Return the [x, y] coordinate for the center point of the cell that contains the specified text.  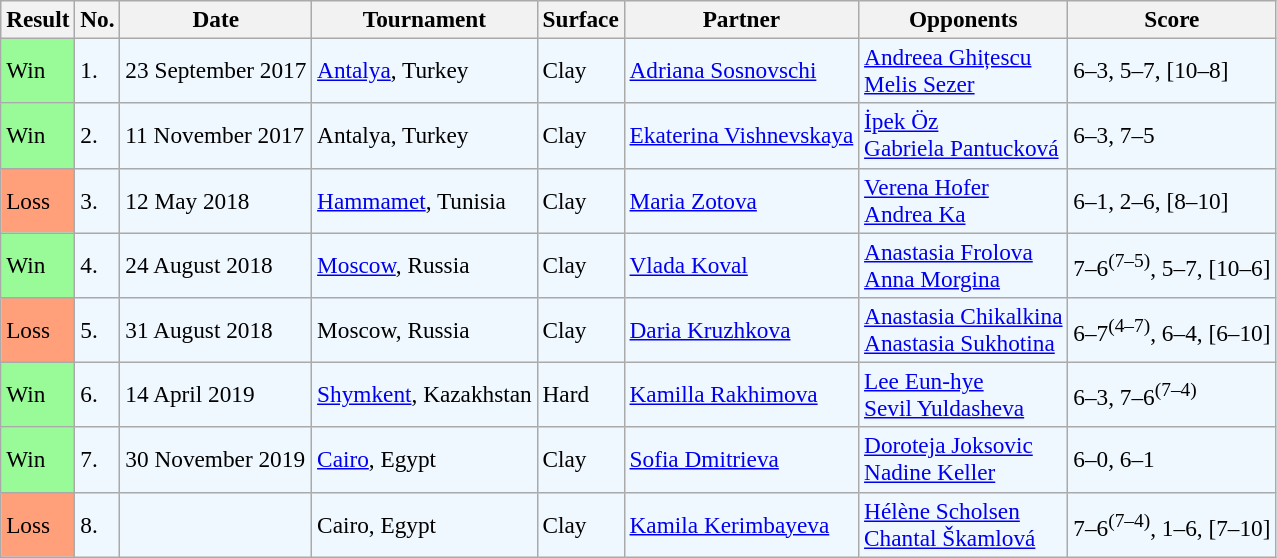
3. [98, 200]
6–1, 2–6, [8–10] [1172, 200]
Tournament [424, 19]
İpek Öz Gabriela Pantucková [964, 136]
Andreea Ghițescu Melis Sezer [964, 70]
Shymkent, Kazakhstan [424, 394]
Opponents [964, 19]
Result [38, 19]
Kamila Kerimbayeva [742, 524]
6–3, 7–5 [1172, 136]
Doroteja Joksovic Nadine Keller [964, 460]
31 August 2018 [216, 330]
7. [98, 460]
23 September 2017 [216, 70]
12 May 2018 [216, 200]
11 November 2017 [216, 136]
Score [1172, 19]
1. [98, 70]
Hammamet, Tunisia [424, 200]
7–6(7–4), 1–6, [7–10] [1172, 524]
Daria Kruzhkova [742, 330]
30 November 2019 [216, 460]
6. [98, 394]
Surface [580, 19]
Ekaterina Vishnevskaya [742, 136]
7–6(7–5), 5–7, [10–6] [1172, 264]
Vlada Koval [742, 264]
Hélène Scholsen Chantal Škamlová [964, 524]
6–3, 5–7, [10–8] [1172, 70]
8. [98, 524]
Partner [742, 19]
6–3, 7–6(7–4) [1172, 394]
14 April 2019 [216, 394]
Anastasia Chikalkina Anastasia Sukhotina [964, 330]
Maria Zotova [742, 200]
No. [98, 19]
Date [216, 19]
Hard [580, 394]
6–0, 6–1 [1172, 460]
Kamilla Rakhimova [742, 394]
2. [98, 136]
Lee Eun-hye Sevil Yuldasheva [964, 394]
Adriana Sosnovschi [742, 70]
Sofia Dmitrieva [742, 460]
4. [98, 264]
Anastasia Frolova Anna Morgina [964, 264]
5. [98, 330]
6–7(4–7), 6–4, [6–10] [1172, 330]
24 August 2018 [216, 264]
Verena Hofer Andrea Ka [964, 200]
